Detect which cell encompasses the target text, then output its (X, Y) center coordinate. 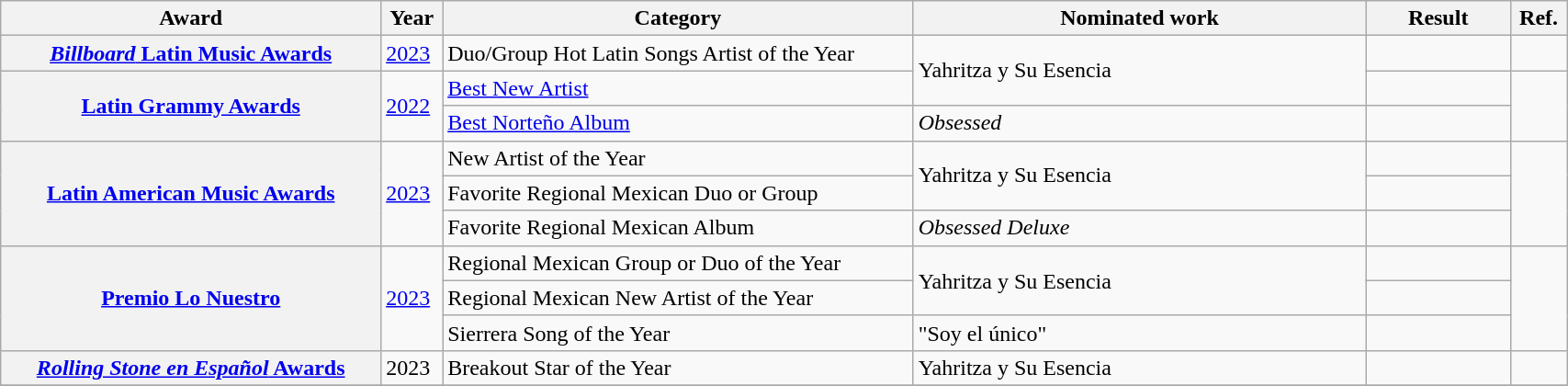
Regional Mexican New Artist of the Year (678, 298)
Result (1438, 18)
Favorite Regional Mexican Album (678, 228)
Regional Mexican Group or Duo of the Year (678, 263)
Billboard Latin Music Awards (191, 53)
Best New Artist (678, 88)
Sierrera Song of the Year (678, 333)
Premio Lo Nuestro (191, 298)
Year (412, 18)
"Soy el único" (1139, 333)
Best Norteño Album (678, 123)
Latin Grammy Awards (191, 106)
Favorite Regional Mexican Duo or Group (678, 193)
Duo/Group Hot Latin Songs Artist of the Year (678, 53)
Category (678, 18)
Obsessed Deluxe (1139, 228)
Latin American Music Awards (191, 193)
New Artist of the Year (678, 158)
Ref. (1540, 18)
Award (191, 18)
Obsessed (1139, 123)
Breakout Star of the Year (678, 368)
Rolling Stone en Español Awards (191, 368)
2022 (412, 106)
Nominated work (1139, 18)
